Return the (x, y) coordinate for the center point of the cell that contains the specified text.  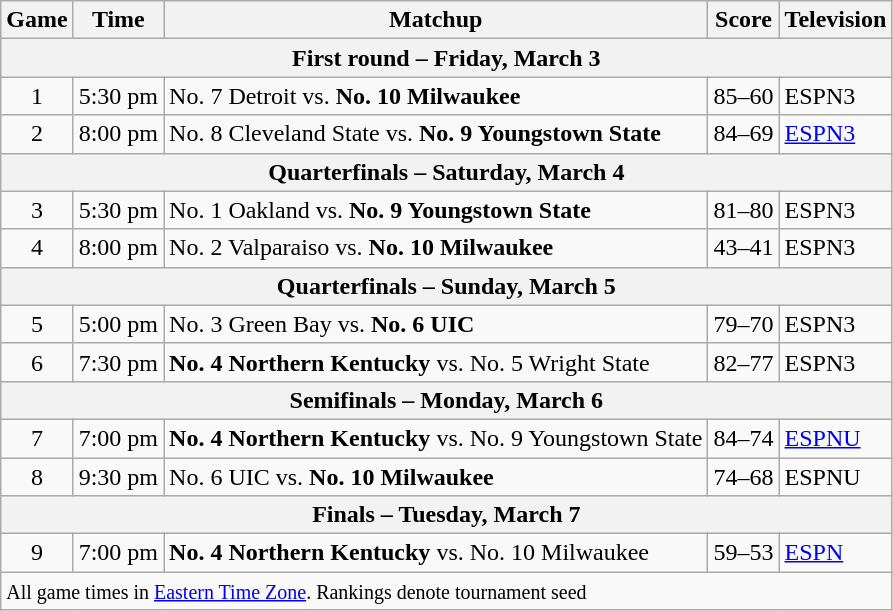
7:30 pm (118, 362)
No. 7 Detroit vs. No. 10 Milwaukee (436, 96)
No. 4 Northern Kentucky vs. No. 5 Wright State (436, 362)
No. 2 Valparaiso vs. No. 10 Milwaukee (436, 248)
74–68 (744, 477)
6 (37, 362)
Quarterfinals – Sunday, March 5 (446, 286)
5 (37, 324)
First round – Friday, March 3 (446, 58)
8 (37, 477)
No. 1 Oakland vs. No. 9 Youngstown State (436, 210)
9:30 pm (118, 477)
No. 3 Green Bay vs. No. 6 UIC (436, 324)
ESPN (836, 553)
Matchup (436, 20)
No. 6 UIC vs. No. 10 Milwaukee (436, 477)
No. 4 Northern Kentucky vs. No. 10 Milwaukee (436, 553)
Game (37, 20)
59–53 (744, 553)
43–41 (744, 248)
79–70 (744, 324)
84–74 (744, 438)
No. 8 Cleveland State vs. No. 9 Youngstown State (436, 134)
All game times in Eastern Time Zone. Rankings denote tournament seed (446, 591)
82–77 (744, 362)
4 (37, 248)
85–60 (744, 96)
5:00 pm (118, 324)
Quarterfinals – Saturday, March 4 (446, 172)
Semifinals – Monday, March 6 (446, 400)
1 (37, 96)
No. 4 Northern Kentucky vs. No. 9 Youngstown State (436, 438)
Time (118, 20)
3 (37, 210)
Score (744, 20)
81–80 (744, 210)
9 (37, 553)
7 (37, 438)
2 (37, 134)
84–69 (744, 134)
Television (836, 20)
Finals – Tuesday, March 7 (446, 515)
